Pinpoint the cell where the given text exists, returning its (x, y) midpoint coordinate. 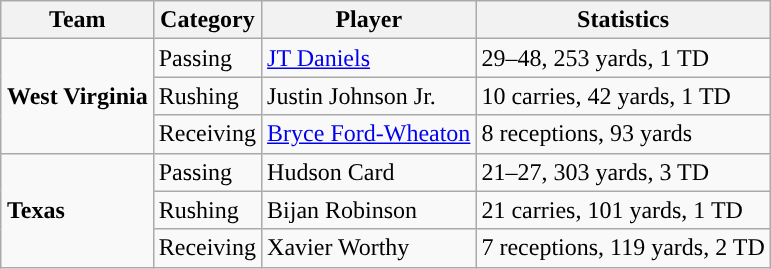
Player (369, 20)
Category (207, 20)
29–48, 253 yards, 1 TD (623, 58)
Xavier Worthy (369, 248)
10 carries, 42 yards, 1 TD (623, 96)
Team (77, 20)
Bijan Robinson (369, 210)
Texas (77, 210)
8 receptions, 93 yards (623, 134)
JT Daniels (369, 58)
Statistics (623, 20)
21 carries, 101 yards, 1 TD (623, 210)
Bryce Ford-Wheaton (369, 134)
Justin Johnson Jr. (369, 96)
21–27, 303 yards, 3 TD (623, 172)
Hudson Card (369, 172)
West Virginia (77, 96)
7 receptions, 119 yards, 2 TD (623, 248)
